Pinpoint the cell where the given text exists, returning its (x, y) midpoint coordinate. 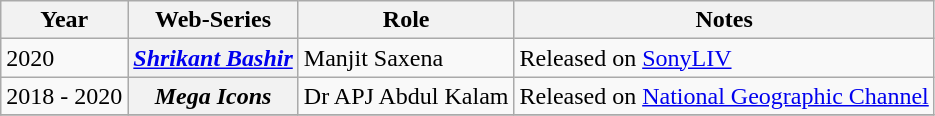
Year (64, 20)
Shrikant Bashir (213, 58)
Notes (724, 20)
2020 (64, 58)
Manjit Saxena (406, 58)
Dr APJ Abdul Kalam (406, 96)
2018 - 2020 (64, 96)
Web-Series (213, 20)
Role (406, 20)
Released on SonyLIV (724, 58)
Mega Icons (213, 96)
Released on National Geographic Channel (724, 96)
